Capture the cell that displays the provided text and extract its [X, Y] central coordinate. 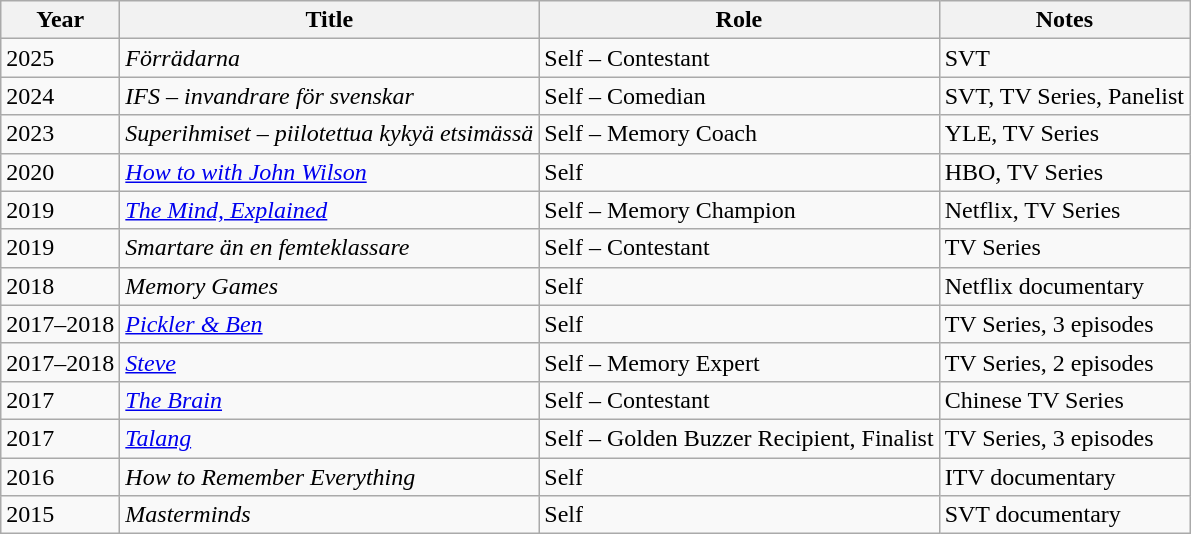
How to with John Wilson [330, 172]
Year [60, 20]
Förrädarna [330, 58]
Self – Memory Champion [739, 210]
TV Series [1064, 248]
SVT documentary [1064, 515]
2023 [60, 134]
2015 [60, 515]
Self – Comedian [739, 96]
Pickler & Ben [330, 324]
2018 [60, 286]
Role [739, 20]
Superihmiset – piilotettua kykyä etsimässä [330, 134]
2020 [60, 172]
The Mind, Explained [330, 210]
Talang [330, 438]
2024 [60, 96]
Netflix, TV Series [1064, 210]
Self – Golden Buzzer Recipient, Finalist [739, 438]
2016 [60, 477]
Masterminds [330, 515]
SVT [1064, 58]
How to Remember Everything [330, 477]
Title [330, 20]
ITV documentary [1064, 477]
The Brain [330, 400]
2025 [60, 58]
TV Series, 2 episodes [1064, 362]
IFS – invandrare för svenskar [330, 96]
Steve [330, 362]
Smartare än en femteklassare [330, 248]
SVT, TV Series, Panelist [1064, 96]
Notes [1064, 20]
YLE, TV Series [1064, 134]
Chinese TV Series [1064, 400]
Self – Memory Coach [739, 134]
Netflix documentary [1064, 286]
Memory Games [330, 286]
Self – Memory Expert [739, 362]
HBO, TV Series [1064, 172]
